Determine the (X, Y) coordinate at the center of the cell enclosing the given text.  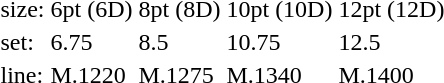
10.75 (280, 42)
8.5 (180, 42)
6.75 (92, 42)
